Detect which cell encompasses the target text, then output its [X, Y] center coordinate. 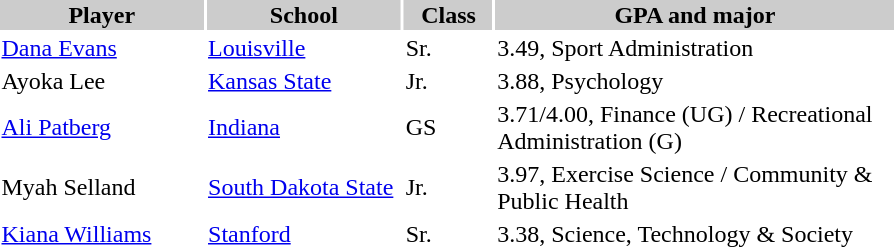
Class [448, 15]
School [304, 15]
GS [448, 128]
Kansas State [304, 81]
3.97, Exercise Science / Community & Public Health [695, 188]
South Dakota State [304, 188]
Indiana [304, 128]
GPA and major [695, 15]
Player [102, 15]
Myah Selland [102, 188]
Sr. [448, 48]
Dana Evans [102, 48]
3.49, Sport Administration [695, 48]
Louisville [304, 48]
Ali Patberg [102, 128]
3.71/4.00, Finance (UG) / Recreational Administration (G) [695, 128]
Ayoka Lee [102, 81]
3.88, Psychology [695, 81]
